Determine the [X, Y] coordinate at the center of the cell enclosing the given text.  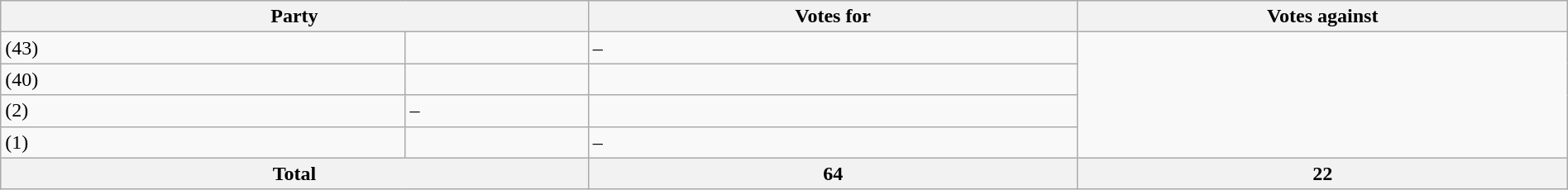
(43) [203, 48]
Votes for [833, 17]
Votes against [1322, 17]
(1) [203, 142]
Party [294, 17]
22 [1322, 173]
Total [294, 173]
(40) [203, 79]
(2) [203, 111]
64 [833, 173]
